Provide the [x, y] coordinate of the cell's center where the given text is located.  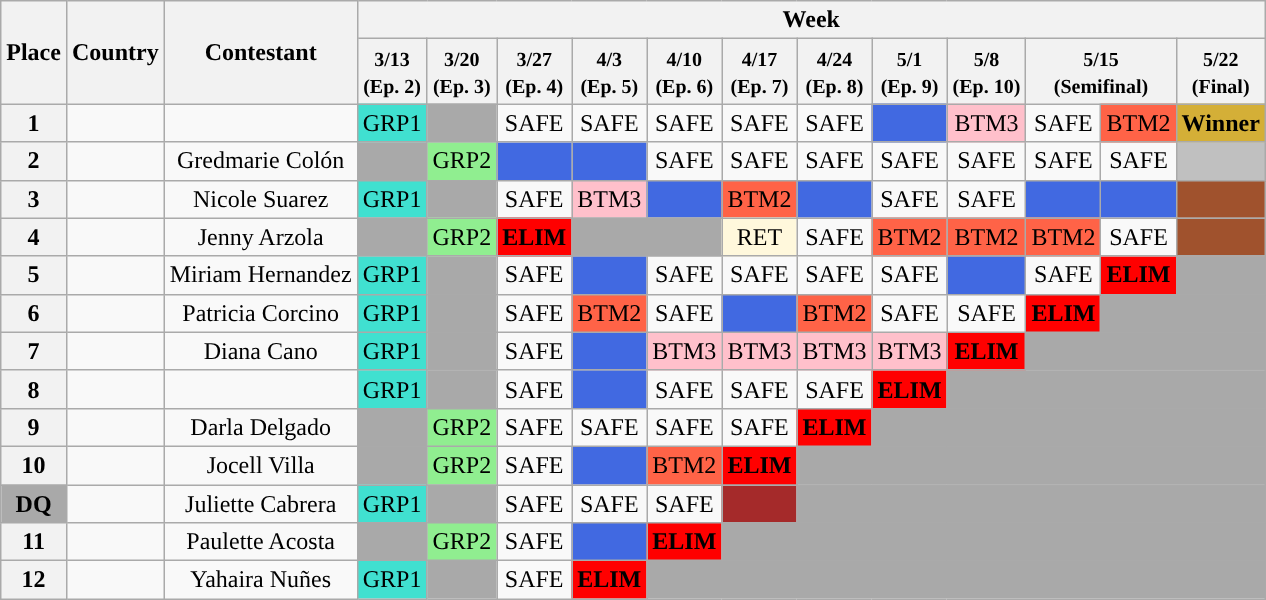
4/3 (Ep. 5) [610, 72]
4 [34, 237]
Gredmarie Colón [260, 161]
4/17(Ep. 7) [760, 72]
5/8(Ep. 10) [986, 72]
5 [34, 275]
12 [34, 580]
1 [34, 123]
8 [34, 389]
Patricia Corcino [260, 313]
3 [34, 199]
Paulette Acosta [260, 542]
Contestant [260, 52]
11 [34, 542]
Juliette Cabrera [260, 503]
5/22(Final) [1220, 72]
Winner [1220, 123]
5/1(Ep. 9) [910, 72]
DQ [34, 503]
Nicole Suarez [260, 199]
Place [34, 52]
10 [34, 465]
Jocell Villa [260, 465]
5/15(Semifinal) [1101, 72]
Week [811, 20]
4/24(Ep. 8) [834, 72]
2 [34, 161]
3/20 (Ep. 3) [462, 72]
Country [115, 52]
Yahaira Nuñes [260, 580]
Diana Cano [260, 351]
6 [34, 313]
3/27 (Ep. 4) [534, 72]
9 [34, 427]
4/10(Ep. 6) [684, 72]
3/13 (Ep. 2) [392, 72]
Jenny Arzola [260, 237]
7 [34, 351]
Darla Delgado [260, 427]
RET [760, 237]
Miriam Hernandez [260, 275]
